Find where the given text appears and provide that cell's center as (X, Y) coordinate. 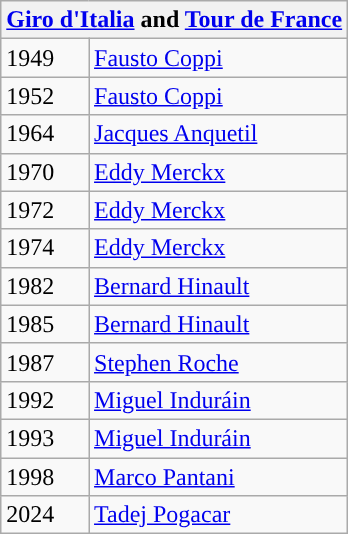
Giro d'Italia and Tour de France (174, 20)
1982 (45, 286)
1972 (45, 210)
Jacques Anquetil (218, 134)
Tadej Pogacar (218, 515)
1987 (45, 362)
1949 (45, 58)
2024 (45, 515)
1998 (45, 477)
1993 (45, 438)
Marco Pantani (218, 477)
Stephen Roche (218, 362)
1992 (45, 400)
1964 (45, 134)
1974 (45, 248)
1952 (45, 96)
1970 (45, 172)
1985 (45, 324)
